Output the [x, y] coordinate of the center of the cell containing the given text.  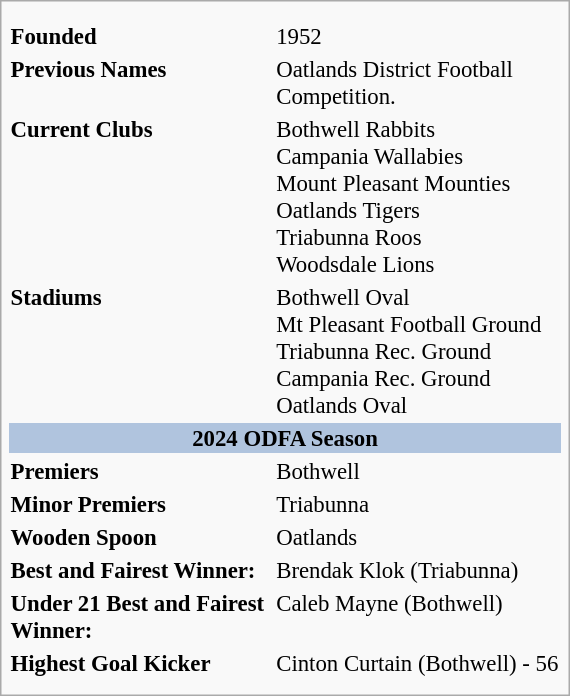
Founded [140, 36]
Oatlands [418, 537]
Premiers [140, 471]
Best and Fairest Winner: [140, 570]
Triabunna [418, 504]
Oatlands District Football Competition. [418, 82]
2024 ODFA Season [285, 438]
Wooden Spoon [140, 537]
Caleb Mayne (Bothwell) [418, 616]
Cinton Curtain (Bothwell) - 56 [418, 663]
1952 [418, 36]
Brendak Klok (Triabunna) [418, 570]
Stadiums [140, 351]
Under 21 Best and Fairest Winner: [140, 616]
Bothwell [418, 471]
Bothwell RabbitsCampania WallabiesMount Pleasant MountiesOatlands TigersTriabunna RoosWoodsdale Lions [418, 196]
Bothwell OvalMt Pleasant Football GroundTriabunna Rec. GroundCampania Rec. GroundOatlands Oval [418, 351]
Previous Names [140, 82]
Current Clubs [140, 196]
Highest Goal Kicker [140, 663]
Minor Premiers [140, 504]
